Output the (X, Y) coordinate of the center of the cell containing the given text.  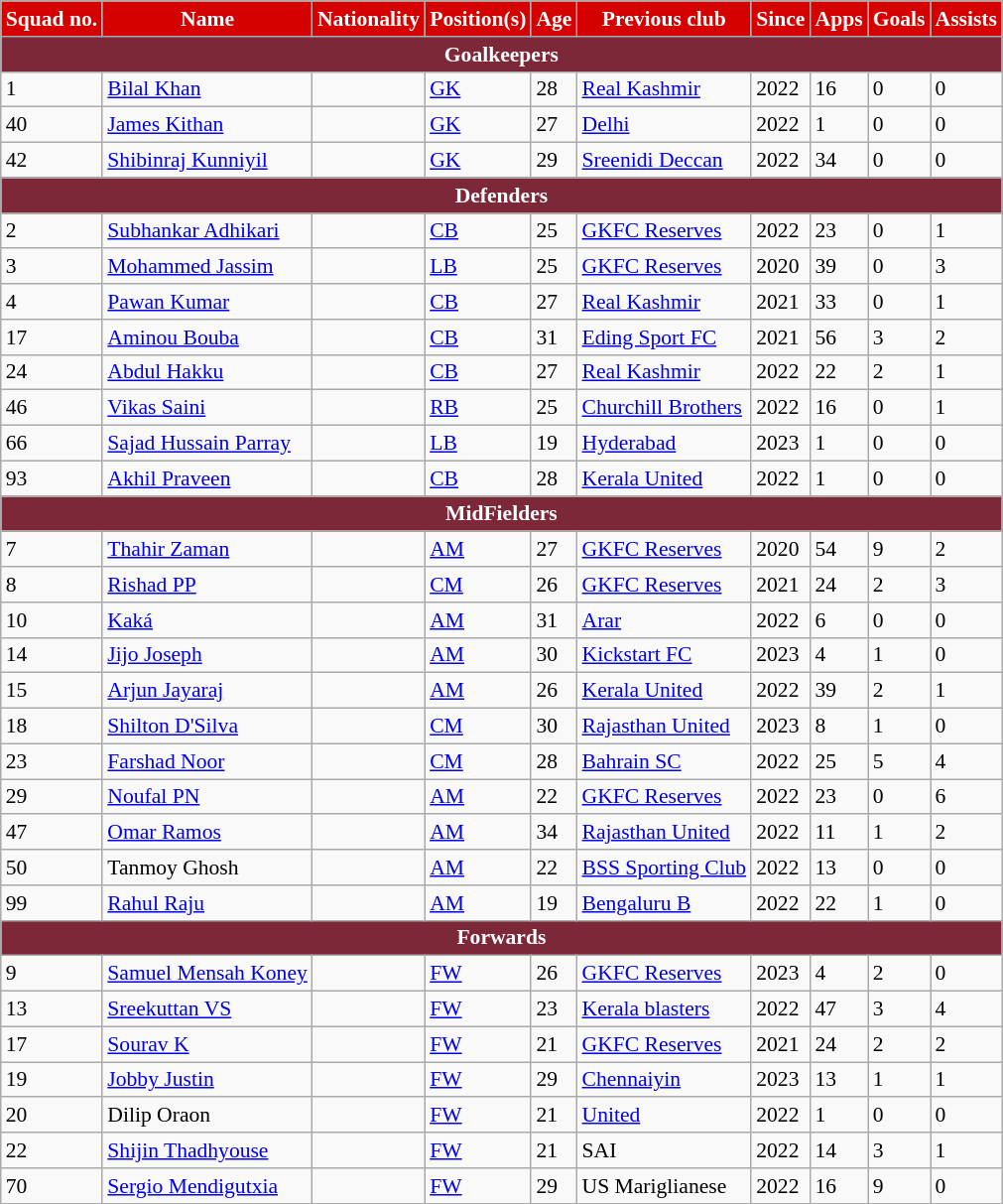
18 (52, 727)
Churchill Brothers (665, 408)
Subhankar Adhikari (207, 231)
Dilip Oraon (207, 1116)
56 (838, 337)
Rishad PP (207, 585)
Vikas Saini (207, 408)
Goals (899, 19)
Name (207, 19)
RB (478, 408)
93 (52, 478)
Sergio Mendigutxia (207, 1186)
SAI (665, 1150)
Jobby Justin (207, 1080)
Noufal PN (207, 797)
Shilton D'Silva (207, 727)
James Kithan (207, 125)
Nationality (369, 19)
Hyderabad (665, 444)
15 (52, 691)
Shijin Thadhyouse (207, 1150)
Samuel Mensah Koney (207, 974)
10 (52, 620)
Delhi (665, 125)
66 (52, 444)
Chennaiyin (665, 1080)
40 (52, 125)
Assists (966, 19)
46 (52, 408)
Kickstart FC (665, 655)
Sreenidi Deccan (665, 161)
33 (838, 302)
Shibinraj Kunniyil (207, 161)
54 (838, 550)
Thahir Zaman (207, 550)
United (665, 1116)
Omar Ramos (207, 833)
Defenders (502, 196)
Jijo Joseph (207, 655)
Mohammed Jassim (207, 267)
Farshad Noor (207, 761)
5 (899, 761)
Bahrain SC (665, 761)
20 (52, 1116)
50 (52, 868)
Sourav K (207, 1044)
Kerala blasters (665, 1009)
Position(s) (478, 19)
Goalkeepers (502, 55)
Bengaluru B (665, 903)
42 (52, 161)
11 (838, 833)
Sajad Hussain Parray (207, 444)
Aminou Bouba (207, 337)
7 (52, 550)
Arjun Jayaraj (207, 691)
Sreekuttan VS (207, 1009)
Squad no. (52, 19)
MidFielders (502, 514)
US Mariglianese (665, 1186)
Akhil Praveen (207, 478)
Kaká (207, 620)
Tanmoy Ghosh (207, 868)
Abdul Hakku (207, 372)
Age (554, 19)
70 (52, 1186)
Eding Sport FC (665, 337)
Previous club (665, 19)
Rahul Raju (207, 903)
Arar (665, 620)
Since (780, 19)
Apps (838, 19)
BSS Sporting Club (665, 868)
Pawan Kumar (207, 302)
Bilal Khan (207, 89)
99 (52, 903)
Forwards (502, 938)
